Return the (X, Y) coordinate for the center point of the cell that contains the specified text.  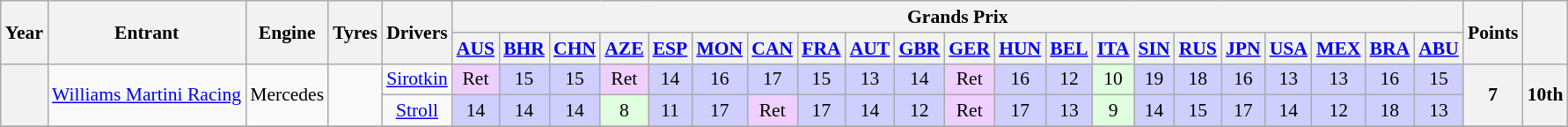
ESP (670, 49)
Entrant (146, 32)
USA (1288, 49)
Mercedes (287, 95)
Year (25, 32)
9 (1114, 111)
19 (1154, 79)
GER (970, 49)
Drivers (417, 32)
MEX (1338, 49)
GBR (919, 49)
AUS (475, 49)
RUS (1198, 49)
8 (625, 111)
JPN (1243, 49)
Points (1493, 32)
CHN (575, 49)
AZE (625, 49)
Tyres (355, 32)
BHR (524, 49)
ABU (1439, 49)
ITA (1114, 49)
Engine (287, 32)
11 (670, 111)
10th (1545, 95)
Williams Martini Racing (146, 95)
CAN (773, 49)
Grands Prix (957, 17)
BEL (1068, 49)
10 (1114, 79)
Stroll (417, 111)
FRA (821, 49)
7 (1493, 95)
SIN (1154, 49)
AUT (870, 49)
MON (720, 49)
HUN (1020, 49)
BRA (1389, 49)
Sirotkin (417, 79)
